Find where the given text appears and provide that cell's center as (X, Y) coordinate. 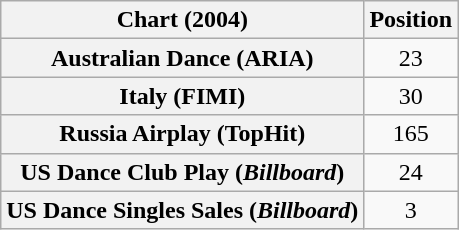
US Dance Singles Sales (Billboard) (182, 210)
Italy (FIMI) (182, 96)
3 (411, 210)
24 (411, 172)
Australian Dance (ARIA) (182, 58)
Chart (2004) (182, 20)
165 (411, 134)
Russia Airplay (TopHit) (182, 134)
23 (411, 58)
30 (411, 96)
US Dance Club Play (Billboard) (182, 172)
Position (411, 20)
